Capture the cell that displays the provided text and extract its (X, Y) central coordinate. 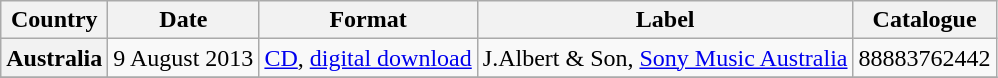
J.Albert & Son, Sony Music Australia (665, 58)
Format (368, 20)
Label (665, 20)
9 August 2013 (184, 58)
CD, digital download (368, 58)
Catalogue (924, 20)
Country (54, 20)
Date (184, 20)
Australia (54, 58)
88883762442 (924, 58)
